Capture the cell that displays the provided text and extract its (x, y) central coordinate. 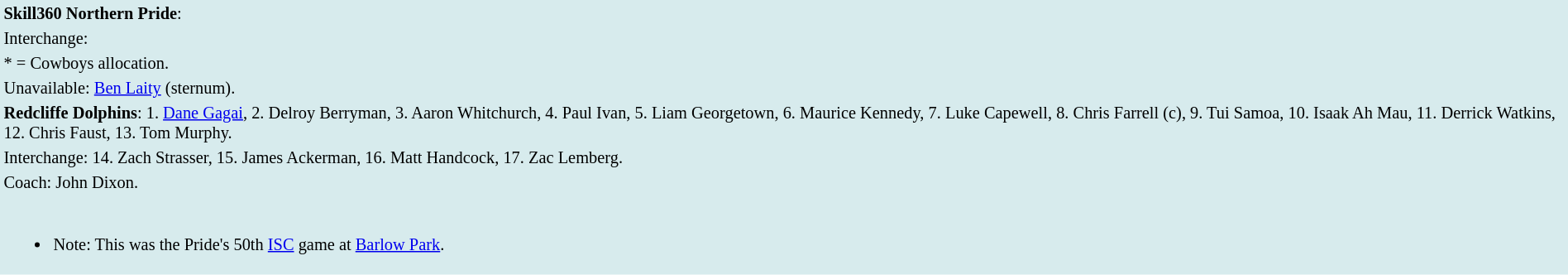
Interchange: (784, 38)
Interchange: 14. Zach Strasser, 15. James Ackerman, 16. Matt Handcock, 17. Zac Lemberg. (784, 157)
Unavailable: Ben Laity (sternum). (784, 88)
Note: This was the Pride's 50th ISC game at Barlow Park. (784, 234)
* = Cowboys allocation. (784, 63)
Coach: John Dixon. (784, 182)
Skill360 Northern Pride: (784, 13)
